Capture the cell that displays the provided text and extract its (X, Y) central coordinate. 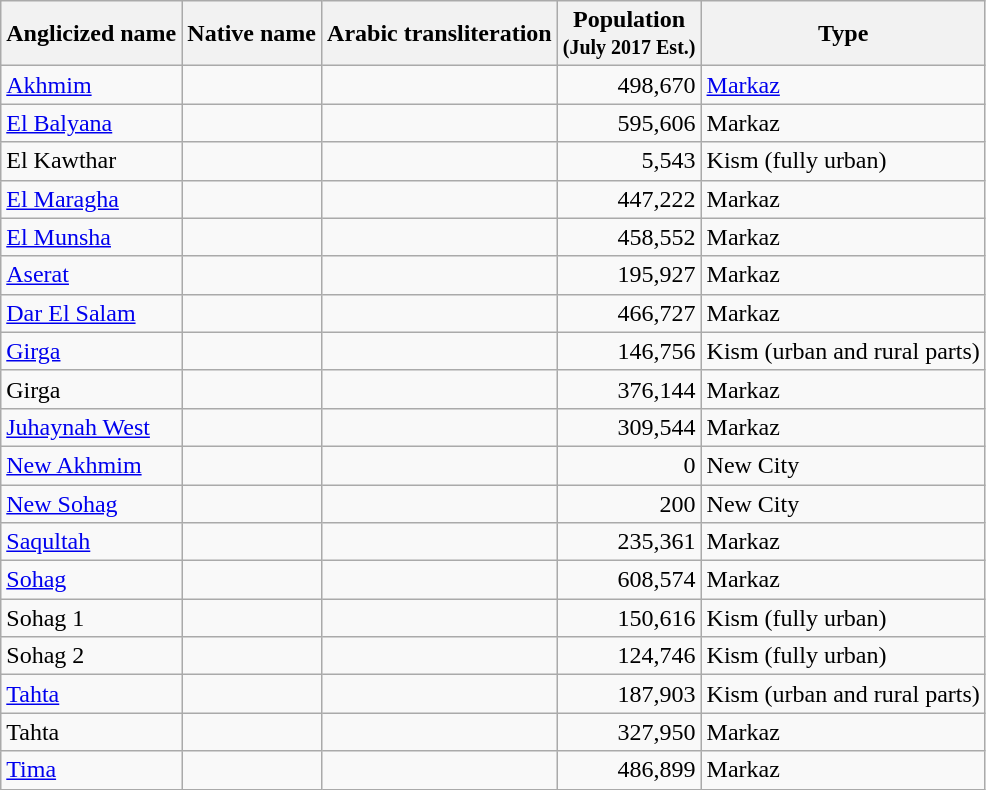
195,927 (629, 275)
El Munsha (92, 237)
5,543 (629, 161)
486,899 (629, 770)
Tima (92, 770)
Native name (252, 34)
447,222 (629, 199)
El Kawthar (92, 161)
Arabic transliteration (440, 34)
187,903 (629, 694)
608,574 (629, 580)
Akhmim (92, 85)
595,606 (629, 123)
124,746 (629, 656)
Anglicized name (92, 34)
466,727 (629, 313)
376,144 (629, 389)
Sohag 2 (92, 656)
Dar El Salam (92, 313)
458,552 (629, 237)
Population(July 2017 Est.) (629, 34)
0 (629, 465)
New Akhmim (92, 465)
327,950 (629, 732)
El Balyana (92, 123)
Saqultah (92, 542)
New Sohag (92, 503)
200 (629, 503)
309,544 (629, 427)
El Maragha (92, 199)
Sohag (92, 580)
146,756 (629, 351)
Aserat (92, 275)
Type (843, 34)
498,670 (629, 85)
Sohag 1 (92, 618)
235,361 (629, 542)
150,616 (629, 618)
Juhaynah West (92, 427)
